Pinpoint the cell where the given text exists, returning its [x, y] midpoint coordinate. 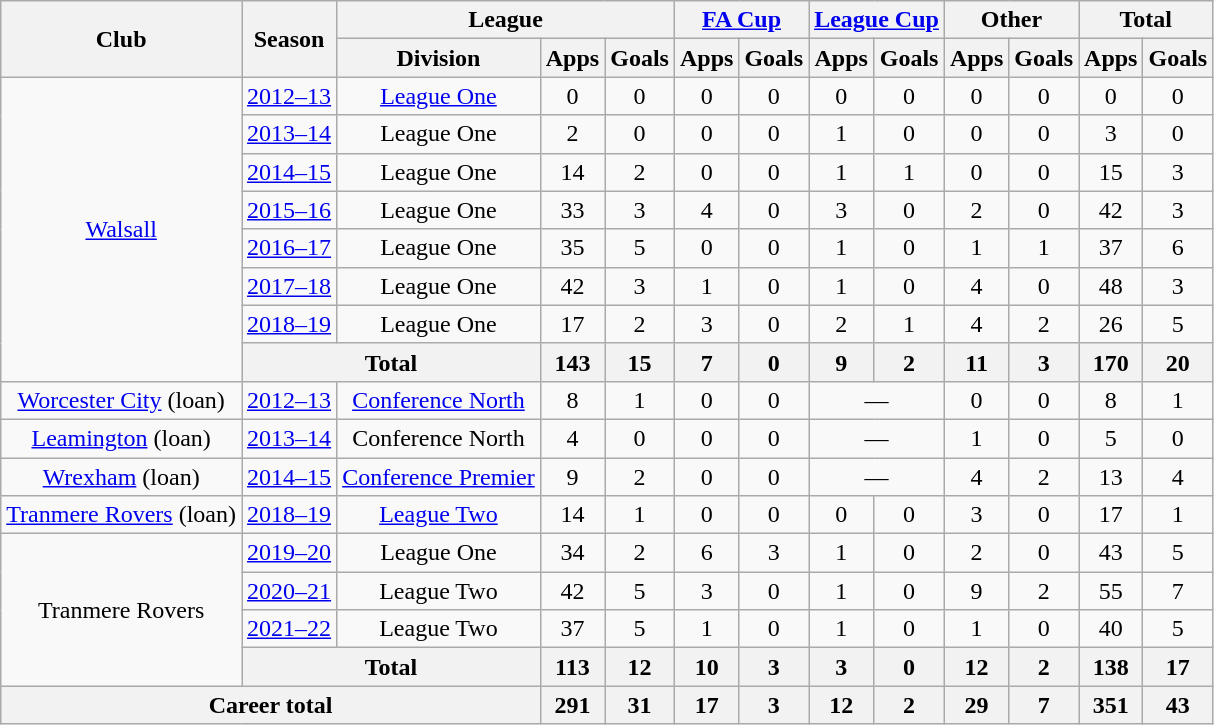
2016–17 [290, 248]
Career total [271, 705]
13 [1111, 477]
33 [572, 210]
31 [640, 705]
Tranmere Rovers [122, 610]
Walsall [122, 229]
35 [572, 248]
113 [572, 667]
Worcester City (loan) [122, 400]
11 [976, 362]
2020–21 [290, 591]
291 [572, 705]
2021–22 [290, 629]
Wrexham (loan) [122, 477]
10 [706, 667]
Season [290, 39]
34 [572, 553]
2017–18 [290, 286]
20 [1178, 362]
Leamington (loan) [122, 438]
Other [1011, 20]
29 [976, 705]
170 [1111, 362]
55 [1111, 591]
40 [1111, 629]
26 [1111, 324]
FA Cup [741, 20]
Club [122, 39]
138 [1111, 667]
League Cup [877, 20]
2019–20 [290, 553]
2015–16 [290, 210]
351 [1111, 705]
Tranmere Rovers (loan) [122, 515]
Conference Premier [439, 477]
143 [572, 362]
48 [1111, 286]
League [506, 20]
Division [439, 58]
